Detect which cell encompasses the target text, then output its (x, y) center coordinate. 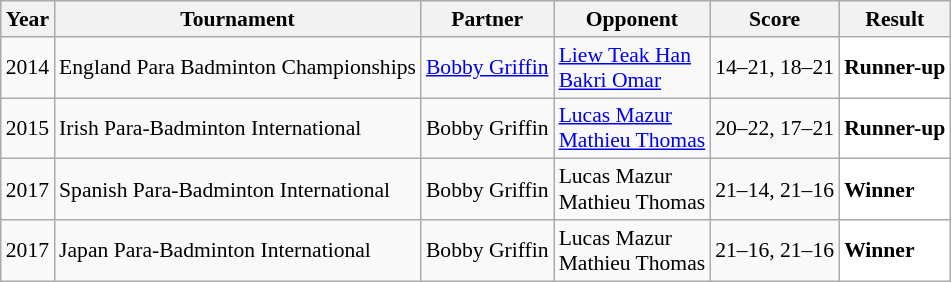
21–14, 21–16 (774, 190)
Tournament (238, 19)
England Para Badminton Championships (238, 68)
Spanish Para-Badminton International (238, 190)
14–21, 18–21 (774, 68)
21–16, 21–16 (774, 250)
Result (894, 19)
Partner (488, 19)
2015 (28, 128)
Liew Teak Han Bakri Omar (632, 68)
Japan Para-Badminton International (238, 250)
2014 (28, 68)
Irish Para-Badminton International (238, 128)
Opponent (632, 19)
Score (774, 19)
20–22, 17–21 (774, 128)
Year (28, 19)
